Provide the (X, Y) coordinate of the cell's center where the given text is located.  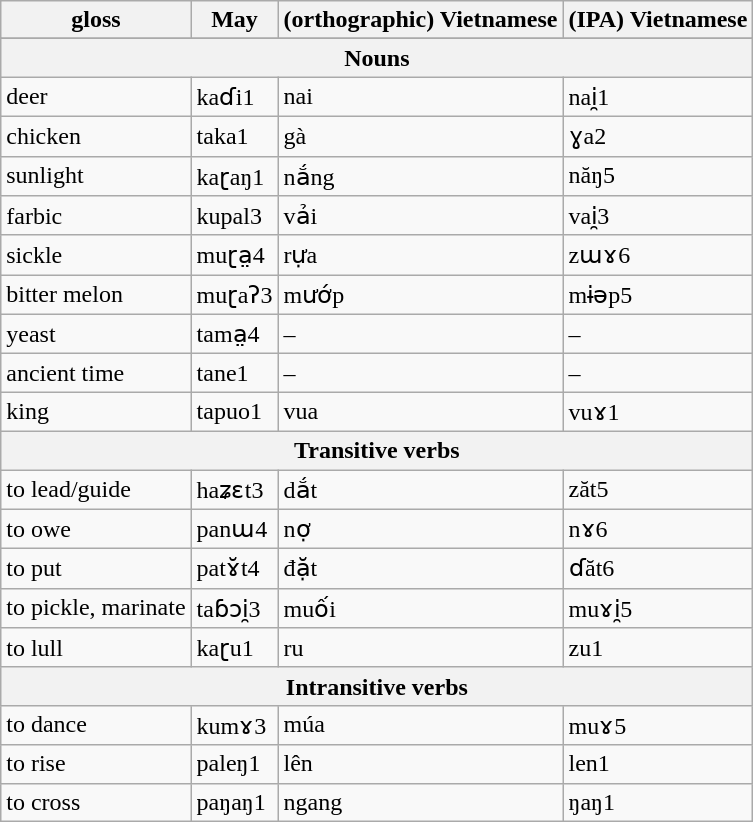
Transitive verbs (377, 450)
yeast (96, 334)
ŋaŋ1 (658, 802)
dắt (420, 490)
kupal3 (234, 216)
(orthographic) Vietnamese (420, 20)
chicken (96, 136)
nɤ6 (658, 529)
sunlight (96, 176)
nai (420, 97)
tane1 (234, 373)
kaɗi1 (234, 97)
ngang (420, 802)
tama̤4 (234, 334)
muối (420, 608)
to rise (96, 764)
taɓɔi̯3 (234, 608)
nắng (420, 176)
to pickle, marinate (96, 608)
paŋaŋ1 (234, 802)
nợ (420, 529)
len1 (658, 764)
rựa (420, 255)
muɤ5 (658, 725)
kaɽaŋ1 (234, 176)
muɤi̯5 (658, 608)
lên (420, 764)
muɽa̤4 (234, 255)
to put (96, 569)
zɯɤ6 (658, 255)
May (234, 20)
king (96, 412)
panɯ4 (234, 529)
tapuo1 (234, 412)
gloss (96, 20)
muɽaʔ3 (234, 295)
bitter melon (96, 295)
patɤ̆t4 (234, 569)
zu1 (658, 648)
vuɤ1 (658, 412)
Intransitive verbs (377, 686)
to cross (96, 802)
ɣa2 (658, 136)
deer (96, 97)
kaɽu1 (234, 648)
taka1 (234, 136)
ancient time (96, 373)
mướp (420, 295)
đặt (420, 569)
farbic (96, 216)
ɗăt6 (658, 569)
mɨəp5 (658, 295)
gà (420, 136)
múa (420, 725)
haʑɛt3 (234, 490)
nai̯1 (658, 97)
to lead/guide (96, 490)
to dance (96, 725)
năŋ5 (658, 176)
kumɤ3 (234, 725)
(IPA) Vietnamese (658, 20)
sickle (96, 255)
ru (420, 648)
to lull (96, 648)
vải (420, 216)
Nouns (377, 58)
vua (420, 412)
vai̯3 (658, 216)
to owe (96, 529)
paleŋ1 (234, 764)
zăt5 (658, 490)
